Return [x, y] of the center of cell containing provided text 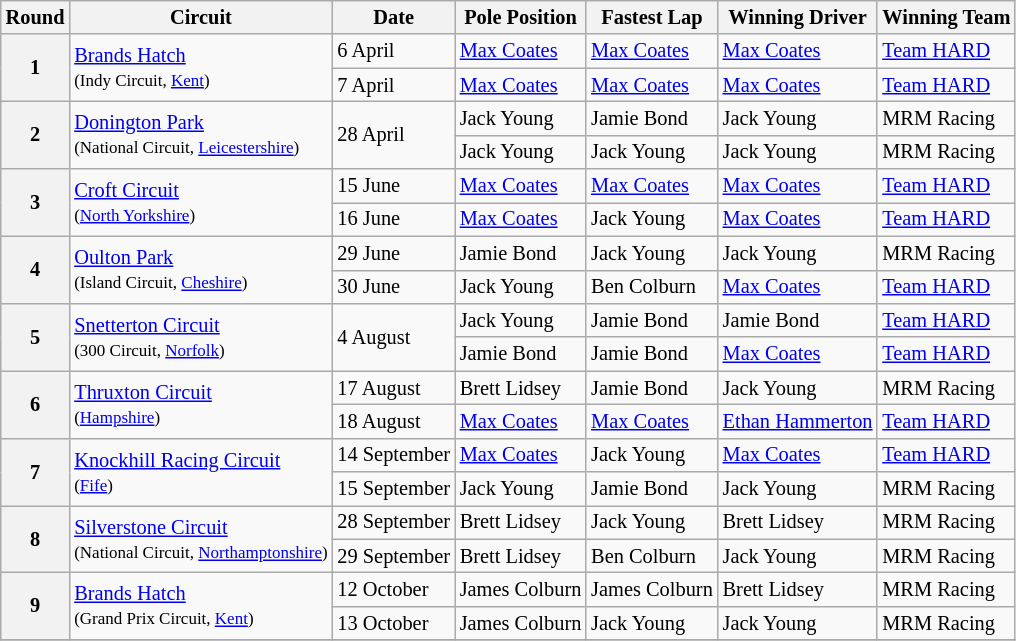
6 [36, 404]
Brands Hatch(Grand Prix Circuit, Kent) [200, 606]
Date [393, 17]
7 April [393, 85]
Oulton Park(Island Circuit, Cheshire) [200, 270]
Pole Position [520, 17]
29 September [393, 556]
3 [36, 202]
5 [36, 336]
Circuit [200, 17]
9 [36, 606]
Croft Circuit(North Yorkshire) [200, 202]
Donington Park(National Circuit, Leicestershire) [200, 134]
28 September [393, 522]
4 August [393, 336]
6 April [393, 51]
16 June [393, 219]
Fastest Lap [652, 17]
4 [36, 270]
15 September [393, 489]
Ethan Hammerton [798, 421]
Brands Hatch(Indy Circuit, Kent) [200, 68]
17 August [393, 388]
15 June [393, 186]
8 [36, 538]
29 June [393, 253]
Winning Driver [798, 17]
Knockhill Racing Circuit(Fife) [200, 472]
Winning Team [946, 17]
2 [36, 134]
28 April [393, 134]
Thruxton Circuit(Hampshire) [200, 404]
14 September [393, 455]
Round [36, 17]
13 October [393, 623]
Silverstone Circuit(National Circuit, Northamptonshire) [200, 538]
1 [36, 68]
12 October [393, 589]
30 June [393, 287]
Snetterton Circuit(300 Circuit, Norfolk) [200, 336]
7 [36, 472]
18 August [393, 421]
